Search for the cell housing the specified text and yield its (X, Y) center coordinate. 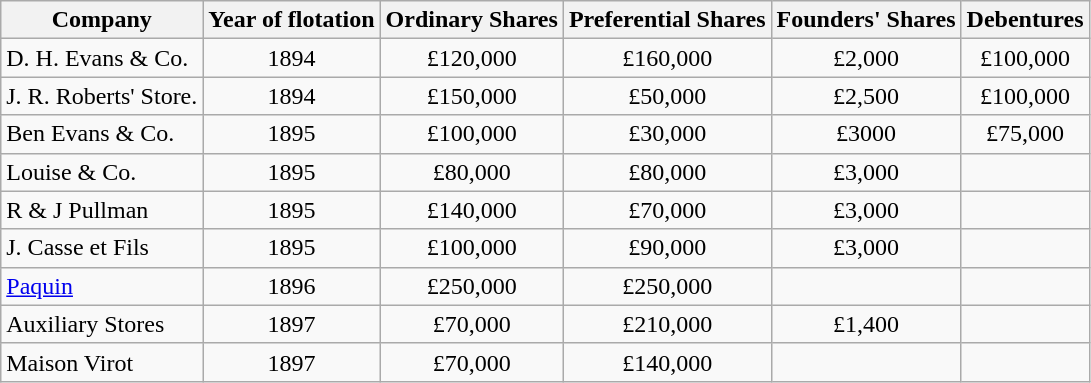
£3000 (866, 134)
R & J Pullman (102, 210)
Company (102, 20)
£120,000 (472, 58)
£160,000 (667, 58)
Louise & Co. (102, 172)
Ben Evans & Co. (102, 134)
£210,000 (667, 324)
1896 (292, 286)
J. Casse et Fils (102, 248)
Auxiliary Stores (102, 324)
Ordinary Shares (472, 20)
Debentures (1025, 20)
£90,000 (667, 248)
D. H. Evans & Co. (102, 58)
£30,000 (667, 134)
£50,000 (667, 96)
£1,400 (866, 324)
Year of flotation (292, 20)
Founders' Shares (866, 20)
J. R. Roberts' Store. (102, 96)
£75,000 (1025, 134)
Paquin (102, 286)
Preferential Shares (667, 20)
Maison Virot (102, 362)
£2,500 (866, 96)
£2,000 (866, 58)
£150,000 (472, 96)
